Return [x, y] of the center of cell containing provided text 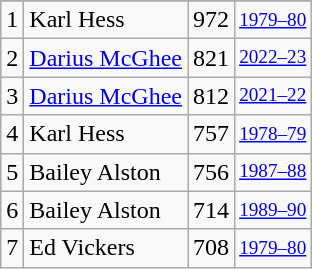
1989–90 [273, 210]
1978–79 [273, 134]
4 [12, 134]
812 [212, 96]
5 [12, 172]
708 [212, 248]
972 [212, 20]
2021–22 [273, 96]
821 [212, 58]
1 [12, 20]
7 [12, 248]
756 [212, 172]
Ed Vickers [106, 248]
1987–88 [273, 172]
2 [12, 58]
6 [12, 210]
3 [12, 96]
757 [212, 134]
714 [212, 210]
2022–23 [273, 58]
